Return (x, y) of the center of cell containing provided text 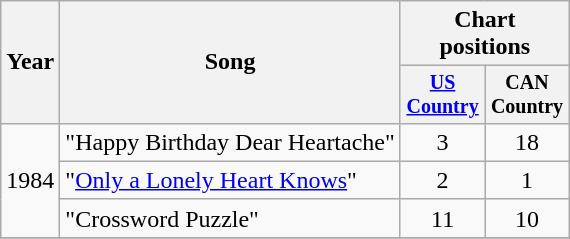
US Country (442, 94)
3 (442, 142)
18 (527, 142)
1 (527, 180)
Song (230, 62)
1984 (30, 180)
CAN Country (527, 94)
11 (442, 218)
10 (527, 218)
Chart positions (484, 34)
"Crossword Puzzle" (230, 218)
Year (30, 62)
2 (442, 180)
"Happy Birthday Dear Heartache" (230, 142)
"Only a Lonely Heart Knows" (230, 180)
